Return [x, y] of the center of cell containing provided text 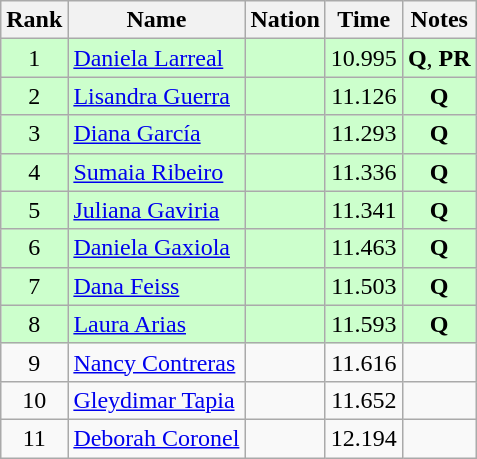
11.616 [364, 362]
Nation [285, 20]
Diana García [156, 134]
Q, PR [439, 58]
11 [34, 438]
10.995 [364, 58]
8 [34, 324]
Lisandra Guerra [156, 96]
Juliana Gaviria [156, 210]
12.194 [364, 438]
7 [34, 286]
Sumaia Ribeiro [156, 172]
4 [34, 172]
3 [34, 134]
Name [156, 20]
Time [364, 20]
Daniela Gaxiola [156, 248]
11.652 [364, 400]
Deborah Coronel [156, 438]
11.126 [364, 96]
Notes [439, 20]
2 [34, 96]
Dana Feiss [156, 286]
10 [34, 400]
5 [34, 210]
6 [34, 248]
9 [34, 362]
11.593 [364, 324]
Laura Arias [156, 324]
11.463 [364, 248]
Daniela Larreal [156, 58]
Gleydimar Tapia [156, 400]
Nancy Contreras [156, 362]
Rank [34, 20]
11.293 [364, 134]
11.336 [364, 172]
1 [34, 58]
11.503 [364, 286]
11.341 [364, 210]
